Search for the cell housing the specified text and yield its (x, y) center coordinate. 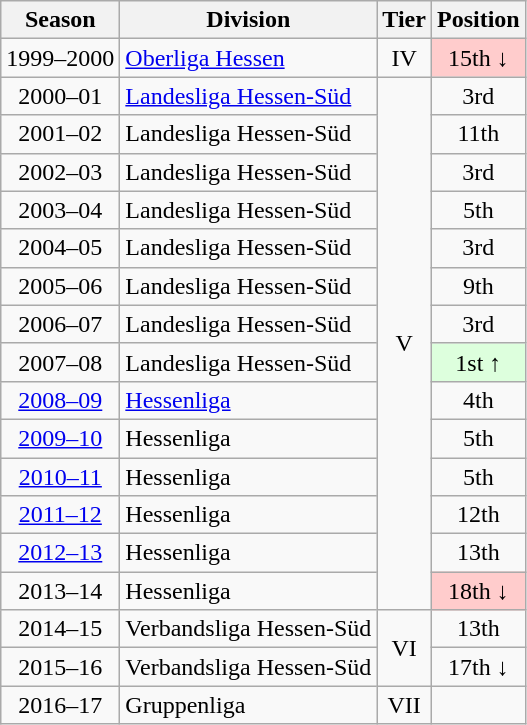
2006–07 (60, 324)
2001–02 (60, 134)
2003–04 (60, 210)
1999–2000 (60, 58)
11th (478, 134)
2009–10 (60, 438)
IV (404, 58)
Position (478, 20)
Oberliga Hessen (248, 58)
2013–14 (60, 591)
4th (478, 400)
Season (60, 20)
2008–09 (60, 400)
VII (404, 705)
18th ↓ (478, 591)
2016–17 (60, 705)
2011–12 (60, 515)
12th (478, 515)
17th ↓ (478, 667)
15th ↓ (478, 58)
2014–15 (60, 629)
9th (478, 286)
2010–11 (60, 477)
2015–16 (60, 667)
Gruppenliga (248, 705)
2002–03 (60, 172)
Division (248, 20)
VI (404, 648)
2004–05 (60, 248)
2012–13 (60, 553)
2000–01 (60, 96)
Tier (404, 20)
V (404, 344)
2005–06 (60, 286)
2007–08 (60, 362)
1st ↑ (478, 362)
